Scan for the cell matching the given text and deliver its [X, Y] coordinate at center. 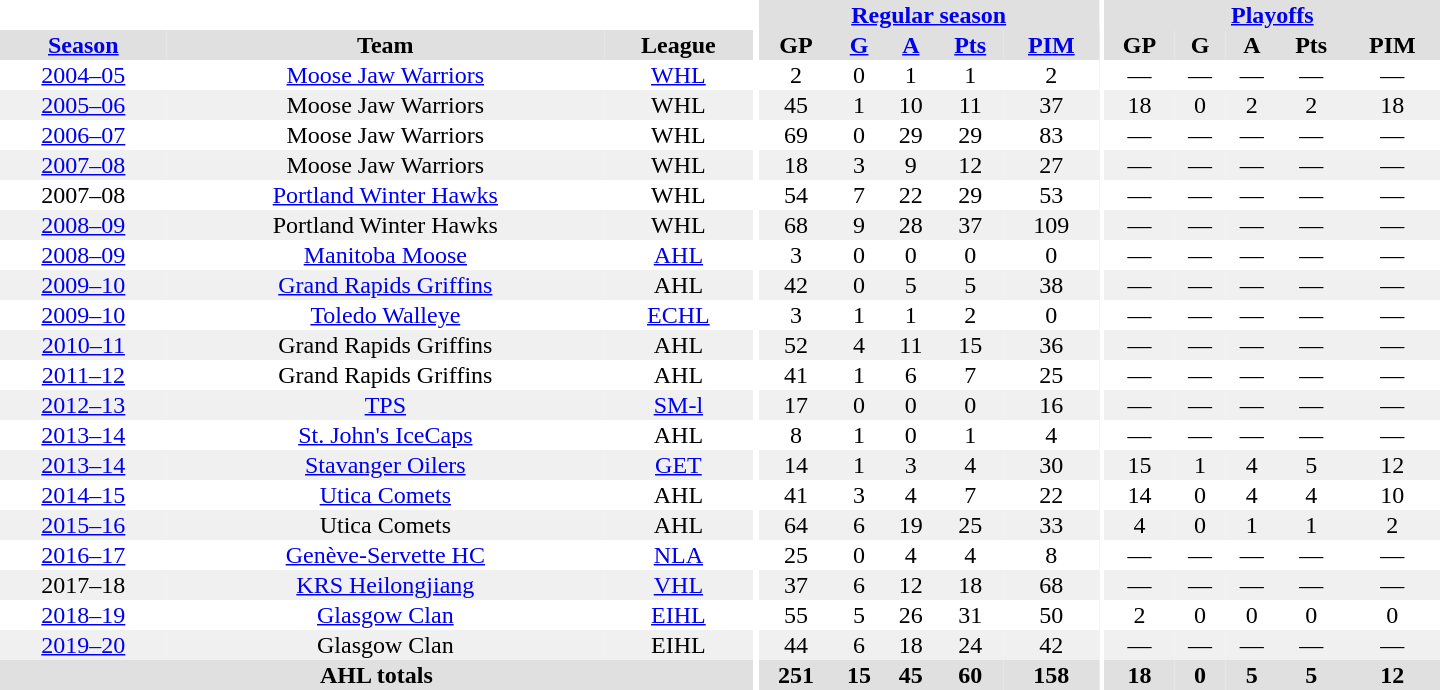
GET [678, 465]
2015–16 [84, 525]
55 [796, 615]
ECHL [678, 315]
Stavanger Oilers [386, 465]
54 [796, 195]
27 [1052, 165]
158 [1052, 675]
Manitoba Moose [386, 255]
53 [1052, 195]
Toledo Walleye [386, 315]
Regular season [929, 15]
AHL totals [376, 675]
31 [970, 615]
69 [796, 135]
50 [1052, 615]
KRS Heilongjiang [386, 585]
30 [1052, 465]
19 [911, 525]
251 [796, 675]
TPS [386, 405]
28 [911, 225]
36 [1052, 345]
2017–18 [84, 585]
33 [1052, 525]
St. John's IceCaps [386, 435]
2004–05 [84, 75]
26 [911, 615]
SM-l [678, 405]
League [678, 45]
2010–11 [84, 345]
Genève-Servette HC [386, 555]
2018–19 [84, 615]
17 [796, 405]
83 [1052, 135]
16 [1052, 405]
44 [796, 645]
VHL [678, 585]
2012–13 [84, 405]
2011–12 [84, 375]
2005–06 [84, 105]
2019–20 [84, 645]
38 [1052, 285]
2006–07 [84, 135]
52 [796, 345]
2014–15 [84, 495]
Playoffs [1272, 15]
109 [1052, 225]
2016–17 [84, 555]
60 [970, 675]
24 [970, 645]
Team [386, 45]
64 [796, 525]
Season [84, 45]
NLA [678, 555]
